Provide the (x, y) coordinate of the cell's center where the given text is located.  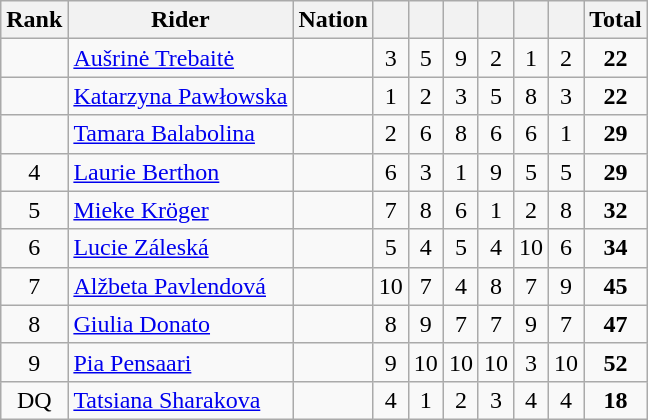
45 (616, 286)
47 (616, 324)
Rider (180, 20)
Aušrinė Trebaitė (180, 58)
Tamara Balabolina (180, 134)
32 (616, 210)
52 (616, 362)
Lucie Záleská (180, 248)
Giulia Donato (180, 324)
DQ (34, 400)
34 (616, 248)
18 (616, 400)
Laurie Berthon (180, 172)
Nation (333, 20)
Tatsiana Sharakova (180, 400)
Alžbeta Pavlendová (180, 286)
Mieke Kröger (180, 210)
Katarzyna Pawłowska (180, 96)
Total (616, 20)
Rank (34, 20)
Pia Pensaari (180, 362)
